Find where the given text appears and provide that cell's center as (x, y) coordinate. 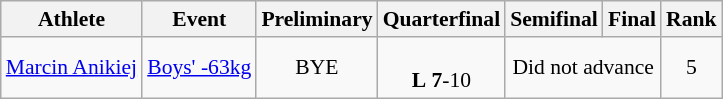
Athlete (72, 19)
BYE (316, 68)
5 (692, 68)
Rank (692, 19)
Event (199, 19)
Did not advance (583, 68)
Quarterfinal (442, 19)
Boys' -63kg (199, 68)
Preliminary (316, 19)
Final (632, 19)
Semifinal (554, 19)
L 7-10 (442, 68)
Marcin Anikiej (72, 68)
